Scan for the cell matching the given text and deliver its (X, Y) coordinate at center. 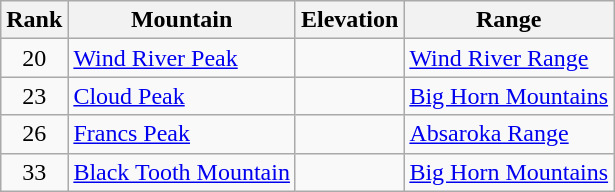
33 (34, 172)
20 (34, 58)
Black Tooth Mountain (182, 172)
Range (509, 20)
Francs Peak (182, 134)
Absaroka Range (509, 134)
Elevation (349, 20)
Wind River Peak (182, 58)
Mountain (182, 20)
23 (34, 96)
26 (34, 134)
Cloud Peak (182, 96)
Wind River Range (509, 58)
Rank (34, 20)
